From the cell containing the given text, extract its center point as (x, y) coordinate. 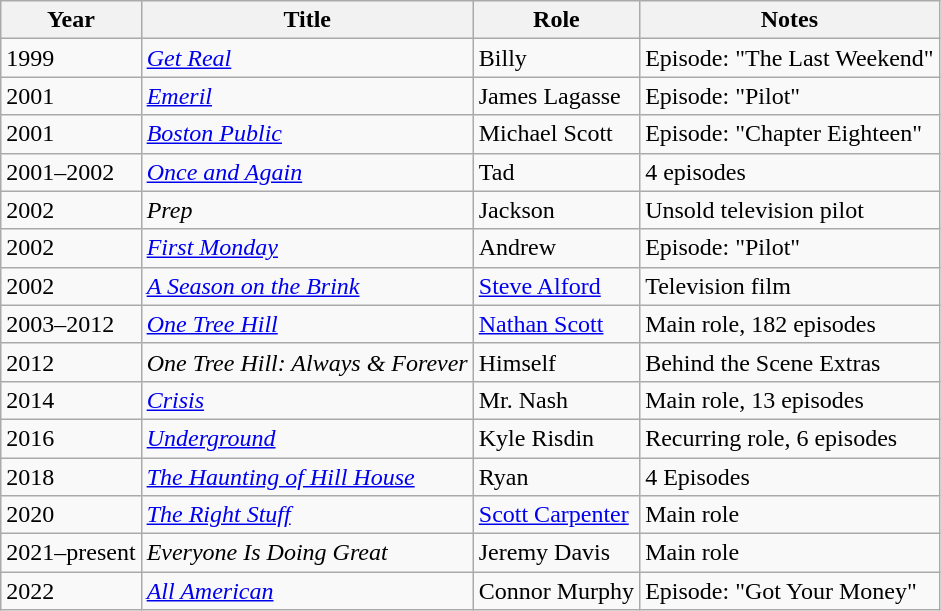
A Season on the Brink (307, 286)
Scott Carpenter (556, 515)
2001–2002 (71, 172)
Emeril (307, 96)
Steve Alford (556, 286)
One Tree Hill (307, 324)
2018 (71, 477)
Episode: "The Last Weekend" (790, 58)
Nathan Scott (556, 324)
Main role, 182 episodes (790, 324)
2016 (71, 438)
Notes (790, 20)
Everyone Is Doing Great (307, 553)
Unsold television pilot (790, 210)
Once and Again (307, 172)
Tad (556, 172)
James Lagasse (556, 96)
4 Episodes (790, 477)
First Monday (307, 248)
2014 (71, 400)
Crisis (307, 400)
Ryan (556, 477)
2003–2012 (71, 324)
Recurring role, 6 episodes (790, 438)
Himself (556, 362)
Behind the Scene Extras (790, 362)
Connor Murphy (556, 591)
1999 (71, 58)
Year (71, 20)
Main role, 13 episodes (790, 400)
Andrew (556, 248)
All American (307, 591)
2022 (71, 591)
2012 (71, 362)
Prep (307, 210)
Get Real (307, 58)
Kyle Risdin (556, 438)
Television film (790, 286)
2020 (71, 515)
Underground (307, 438)
Billy (556, 58)
Title (307, 20)
Role (556, 20)
Episode: "Chapter Eighteen" (790, 134)
Mr. Nash (556, 400)
One Tree Hill: Always & Forever (307, 362)
The Right Stuff (307, 515)
Jeremy Davis (556, 553)
Episode: "Got Your Money" (790, 591)
2021–present (71, 553)
The Haunting of Hill House (307, 477)
Jackson (556, 210)
4 episodes (790, 172)
Boston Public (307, 134)
Michael Scott (556, 134)
